Find where the given text appears and provide that cell's center as (X, Y) coordinate. 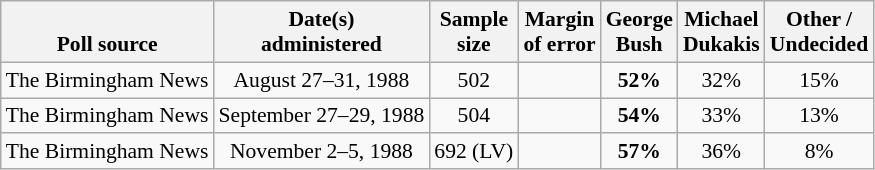
502 (474, 80)
54% (640, 116)
MichaelDukakis (722, 32)
GeorgeBush (640, 32)
13% (819, 116)
September 27–29, 1988 (322, 116)
15% (819, 80)
Date(s)administered (322, 32)
August 27–31, 1988 (322, 80)
Samplesize (474, 32)
504 (474, 116)
32% (722, 80)
692 (LV) (474, 152)
33% (722, 116)
52% (640, 80)
Marginof error (559, 32)
November 2–5, 1988 (322, 152)
Poll source (108, 32)
8% (819, 152)
Other /Undecided (819, 32)
57% (640, 152)
36% (722, 152)
